Identify which cell holds the provided text, then report its (x, y) central coordinate. 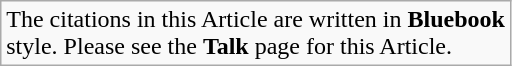
The citations in this Article are written in Bluebookstyle. Please see the Talk page for this Article. (256, 34)
